Identify which cell holds the provided text, then report its [x, y] central coordinate. 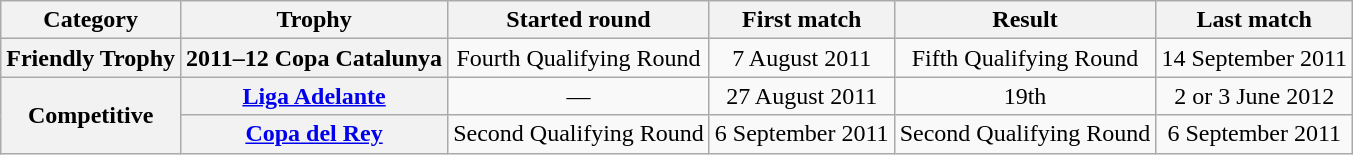
First match [802, 20]
Liga Adelante [314, 96]
2011–12 Copa Catalunya [314, 58]
Competitive [91, 115]
Fourth Qualifying Round [579, 58]
7 August 2011 [802, 58]
Friendly Trophy [91, 58]
2 or 3 June 2012 [1254, 96]
Fifth Qualifying Round [1025, 58]
Copa del Rey [314, 134]
Category [91, 20]
Last match [1254, 20]
14 September 2011 [1254, 58]
Result [1025, 20]
27 August 2011 [802, 96]
Started round [579, 20]
— [579, 96]
19th [1025, 96]
Trophy [314, 20]
